For the text-containing cell, return its midpoint in (x, y) coordinate format. 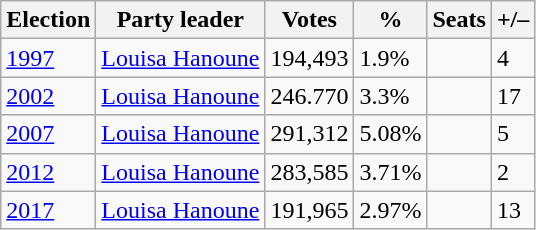
5.08% (390, 134)
13 (512, 210)
5 (512, 134)
283,585 (310, 172)
2 (512, 172)
4 (512, 58)
3.3% (390, 96)
2.97% (390, 210)
191,965 (310, 210)
Seats (459, 20)
1.9% (390, 58)
1997 (48, 58)
+/– (512, 20)
2017 (48, 210)
17 (512, 96)
3.71% (390, 172)
2002 (48, 96)
Party leader (180, 20)
Election (48, 20)
2007 (48, 134)
% (390, 20)
194,493 (310, 58)
Votes (310, 20)
291,312 (310, 134)
246.770 (310, 96)
2012 (48, 172)
